Pinpoint the cell where the given text exists, returning its [X, Y] midpoint coordinate. 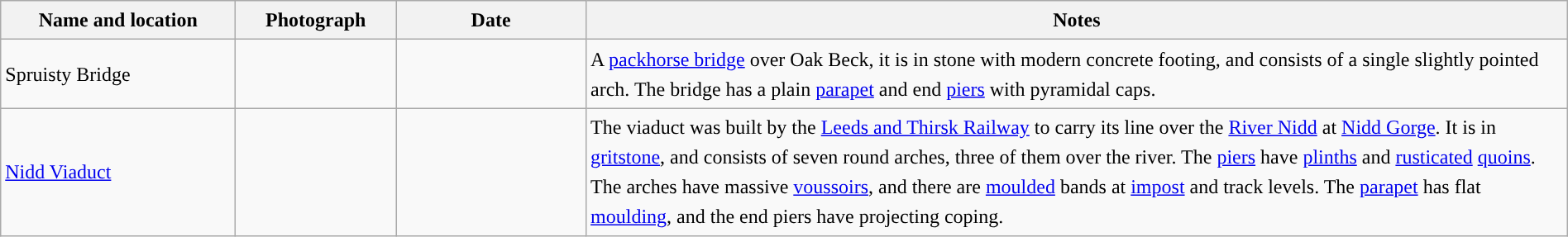
Name and location [118, 20]
Photograph [316, 20]
Spruisty Bridge [118, 74]
Nidd Viaduct [118, 172]
Date [491, 20]
Notes [1077, 20]
